Detect which cell encompasses the target text, then output its (X, Y) center coordinate. 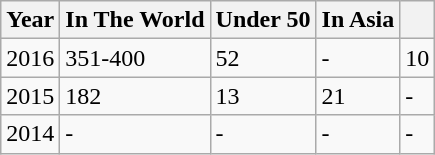
In The World (135, 20)
21 (358, 96)
In Asia (358, 20)
Year (30, 20)
Under 50 (263, 20)
2014 (30, 134)
182 (135, 96)
10 (418, 58)
351-400 (135, 58)
2015 (30, 96)
52 (263, 58)
2016 (30, 58)
13 (263, 96)
